Capture the cell that displays the provided text and extract its (x, y) central coordinate. 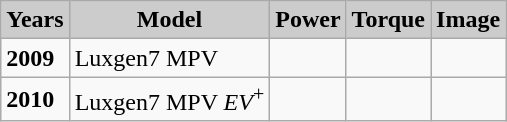
2009 (35, 58)
Torque (388, 20)
Power (308, 20)
Image (468, 20)
Years (35, 20)
2010 (35, 100)
Luxgen7 MPV EV+ (170, 100)
Model (170, 20)
Luxgen7 MPV (170, 58)
